Pinpoint the cell where the given text exists, returning its [X, Y] midpoint coordinate. 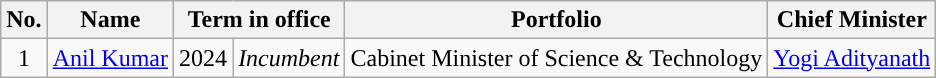
Yogi Adityanath [852, 58]
Anil Kumar [110, 58]
Name [110, 20]
No. [24, 20]
Portfolio [556, 20]
Term in office [260, 20]
Chief Minister [852, 20]
Cabinet Minister of Science & Technology [556, 58]
1 [24, 58]
Incumbent [289, 58]
2024 [204, 58]
